For the text-containing cell, return its midpoint in [X, Y] coordinate format. 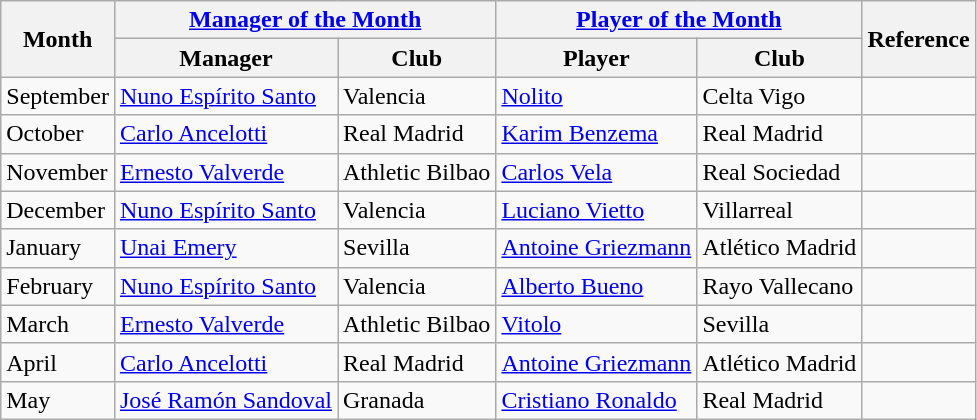
Player [596, 58]
Unai Emery [226, 248]
Manager of the Month [304, 20]
Reference [918, 39]
Cristiano Ronaldo [596, 400]
Luciano Vietto [596, 210]
Manager [226, 58]
Carlos Vela [596, 172]
Month [58, 39]
Nolito [596, 96]
January [58, 248]
Player of the Month [679, 20]
March [58, 324]
Real Sociedad [780, 172]
Celta Vigo [780, 96]
Rayo Vallecano [780, 286]
Granada [417, 400]
Villarreal [780, 210]
Karim Benzema [596, 134]
May [58, 400]
Vitolo [596, 324]
November [58, 172]
February [58, 286]
December [58, 210]
April [58, 362]
Alberto Bueno [596, 286]
José Ramón Sandoval [226, 400]
October [58, 134]
September [58, 96]
